Pinpoint the cell where the given text exists, returning its (X, Y) midpoint coordinate. 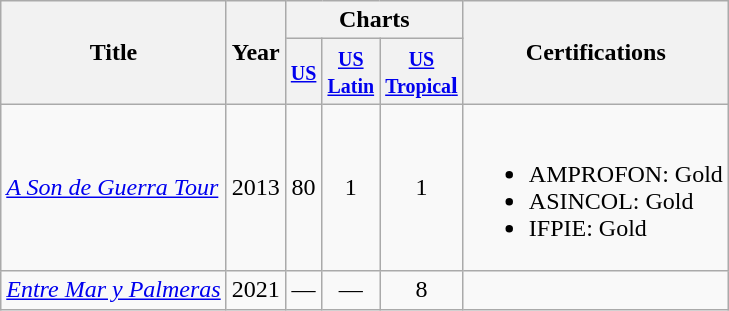
2013 (256, 188)
Entre Mar y Palmeras (114, 290)
US (304, 72)
8 (422, 290)
80 (304, 188)
USTropical (422, 72)
USLatin (351, 72)
A Son de Guerra Tour (114, 188)
2021 (256, 290)
AMPROFON: GoldASINCOL: GoldIFPIE: Gold (596, 188)
Title (114, 52)
Year (256, 52)
Certifications (596, 52)
Charts (374, 20)
